Capture the cell that displays the provided text and extract its (x, y) central coordinate. 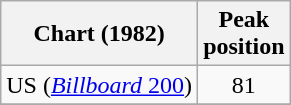
Peakposition (244, 34)
Chart (1982) (100, 34)
US (Billboard 200) (100, 85)
81 (244, 85)
